Extract the [x, y] coordinate from the center of the cell holding the provided text.  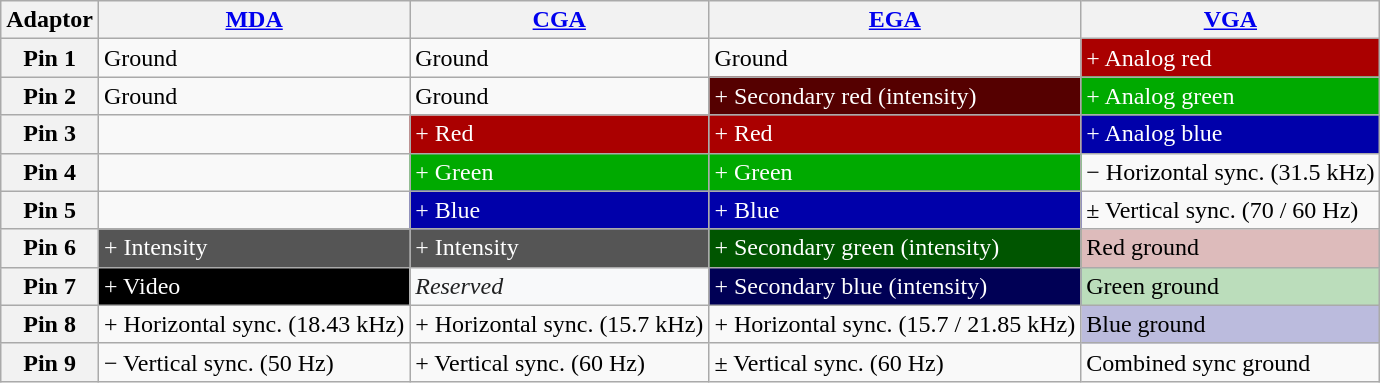
CGA [560, 20]
Green ground [1230, 286]
Pin 2 [50, 96]
+ Horizontal sync. (15.7 / 21.85 kHz) [895, 324]
Pin 6 [50, 248]
Reserved [560, 286]
EGA [895, 20]
+ Secondary red (intensity) [895, 96]
Pin 5 [50, 210]
− Horizontal sync. (31.5 kHz) [1230, 172]
Combined sync ground [1230, 362]
+ Horizontal sync. (18.43 kHz) [254, 324]
Blue ground [1230, 324]
± Vertical sync. (60 Hz) [895, 362]
Pin 8 [50, 324]
MDA [254, 20]
Adaptor [50, 20]
+ Horizontal sync. (15.7 kHz) [560, 324]
+ Video [254, 286]
+ Analog red [1230, 58]
+ Vertical sync. (60 Hz) [560, 362]
Pin 9 [50, 362]
± Vertical sync. (70 / 60 Hz) [1230, 210]
+ Secondary green (intensity) [895, 248]
Pin 1 [50, 58]
+ Analog green [1230, 96]
Pin 7 [50, 286]
− Vertical sync. (50 Hz) [254, 362]
Red ground [1230, 248]
VGA [1230, 20]
+ Secondary blue (intensity) [895, 286]
+ Analog blue [1230, 134]
Pin 4 [50, 172]
Pin 3 [50, 134]
